Return the (x, y) coordinate for the center point of the cell that contains the specified text.  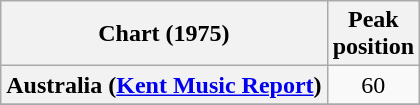
60 (373, 85)
Australia (Kent Music Report) (164, 85)
Peakposition (373, 34)
Chart (1975) (164, 34)
